Output the [X, Y] coordinate of the center of the cell containing the given text.  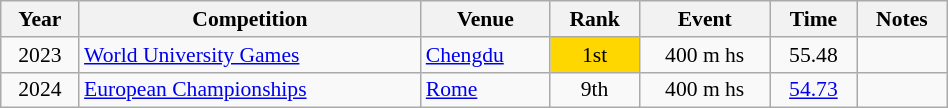
54.73 [813, 90]
Event [704, 19]
Chengdu [486, 55]
Competition [250, 19]
2023 [40, 55]
9th [594, 90]
European Championships [250, 90]
2024 [40, 90]
Notes [902, 19]
1st [594, 55]
55.48 [813, 55]
World University Games [250, 55]
Rank [594, 19]
Time [813, 19]
Year [40, 19]
Rome [486, 90]
Venue [486, 19]
